Determine the (X, Y) coordinate at the center of the cell enclosing the given text.  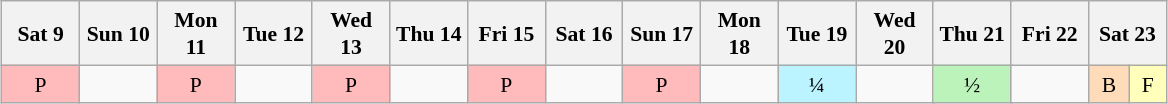
Sat 23 (1128, 33)
Fri 15 (507, 33)
F (1148, 84)
Wed 20 (895, 33)
Wed 13 (351, 33)
Mon 11 (196, 33)
Thu 14 (429, 33)
Tue 12 (274, 33)
Sun 17 (662, 33)
Sat 16 (584, 33)
Thu 21 (972, 33)
Sun 10 (118, 33)
Fri 22 (1050, 33)
½ (972, 84)
¼ (817, 84)
Sat 9 (41, 33)
B (1110, 84)
Tue 19 (817, 33)
Mon 18 (739, 33)
